From the cell containing the given text, extract its center point as (x, y) coordinate. 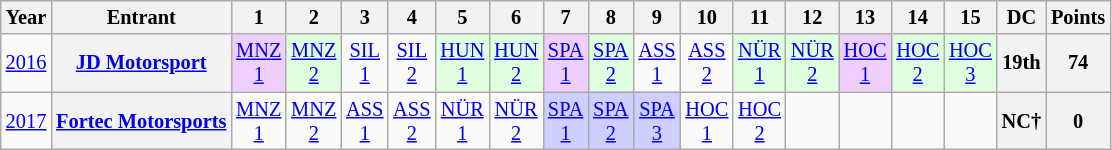
9 (656, 17)
15 (970, 17)
5 (462, 17)
DC (1022, 17)
7 (566, 17)
11 (760, 17)
HOC3 (970, 63)
NC† (1022, 121)
12 (812, 17)
HUN2 (516, 63)
2 (314, 17)
6 (516, 17)
8 (610, 17)
HUN1 (462, 63)
4 (412, 17)
2016 (26, 63)
SIL2 (412, 63)
JD Motorsport (141, 63)
14 (918, 17)
1 (258, 17)
13 (866, 17)
3 (364, 17)
SPA3 (656, 121)
Year (26, 17)
19th (1022, 63)
Fortec Motorsports (141, 121)
10 (708, 17)
0 (1078, 121)
Points (1078, 17)
74 (1078, 63)
SIL1 (364, 63)
2017 (26, 121)
Entrant (141, 17)
